Extract the [X, Y] coordinate from the center of the cell holding the provided text.  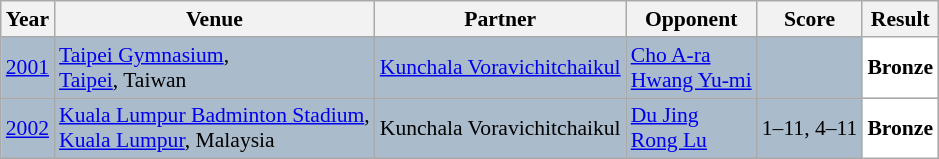
Result [900, 19]
Opponent [692, 19]
Score [810, 19]
Taipei Gymnasium,Taipei, Taiwan [214, 68]
Cho A-ra Hwang Yu-mi [692, 68]
1–11, 4–11 [810, 128]
Kuala Lumpur Badminton Stadium,Kuala Lumpur, Malaysia [214, 128]
Venue [214, 19]
2001 [28, 68]
Partner [500, 19]
2002 [28, 128]
Du Jing Rong Lu [692, 128]
Year [28, 19]
